Scan for the cell matching the given text and deliver its [X, Y] coordinate at center. 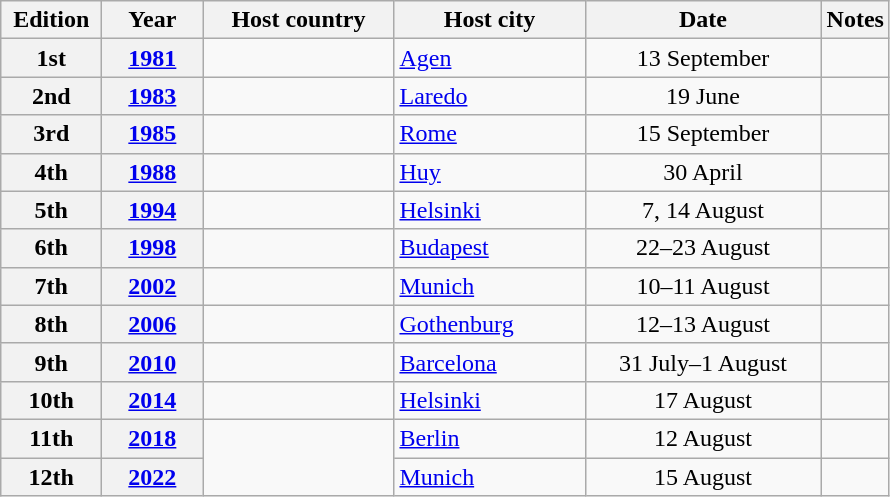
13 September [703, 58]
1994 [152, 210]
31 July–1 August [703, 362]
Budapest [490, 248]
Notes [855, 20]
10–11 August [703, 286]
1981 [152, 58]
3rd [52, 134]
Rome [490, 134]
2014 [152, 400]
15 August [703, 477]
Edition [52, 20]
2nd [52, 96]
Date [703, 20]
10th [52, 400]
1st [52, 58]
Gothenburg [490, 324]
Year [152, 20]
Barcelona [490, 362]
4th [52, 172]
2018 [152, 438]
1983 [152, 96]
6th [52, 248]
15 September [703, 134]
30 April [703, 172]
Huy [490, 172]
2022 [152, 477]
8th [52, 324]
1985 [152, 134]
2010 [152, 362]
17 August [703, 400]
22–23 August [703, 248]
7, 14 August [703, 210]
Laredo [490, 96]
1988 [152, 172]
1998 [152, 248]
12–13 August [703, 324]
Host country [298, 20]
5th [52, 210]
11th [52, 438]
12th [52, 477]
2006 [152, 324]
Host city [490, 20]
12 August [703, 438]
Berlin [490, 438]
2002 [152, 286]
9th [52, 362]
Agen [490, 58]
7th [52, 286]
19 June [703, 96]
